Locate the cell with the specified text and output its [X, Y] center coordinate. 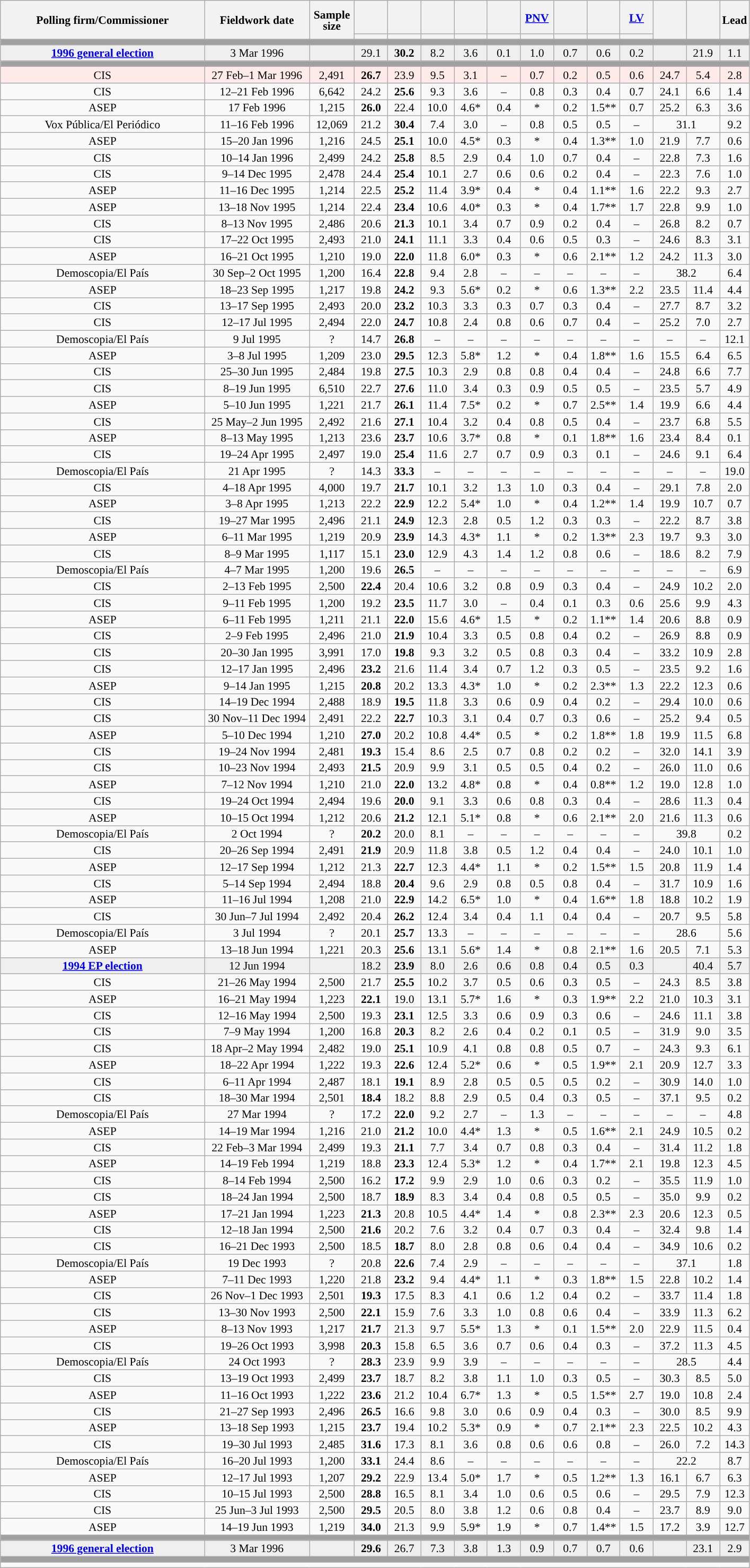
4–18 Apr 1995 [257, 488]
2,488 [332, 702]
11–16 Feb 1996 [257, 124]
16–20 Jul 1993 [257, 1461]
26.9 [670, 636]
21–27 Sep 1993 [257, 1411]
30 Nov–11 Dec 1994 [257, 719]
3,991 [332, 652]
30.4 [404, 124]
25 May–2 Jun 1995 [257, 421]
10–23 Nov 1994 [257, 768]
14–19 Jun 1993 [257, 1527]
39.8 [686, 833]
5–10 Dec 1994 [257, 735]
9–14 Dec 1995 [257, 174]
14–19 Mar 1994 [257, 1131]
20.1 [371, 933]
30 Sep–2 Oct 1995 [257, 272]
16.6 [404, 1411]
19.5 [404, 702]
5.7* [471, 999]
26.1 [404, 405]
13–18 Sep 1993 [257, 1428]
2,486 [332, 224]
20–30 Jan 1995 [257, 652]
5.9* [471, 1527]
7.2 [703, 1444]
37.2 [670, 1345]
32.4 [670, 1230]
13.4 [438, 1477]
2–13 Feb 1995 [257, 586]
25 Jun–3 Jul 1993 [257, 1511]
7.0 [703, 322]
Lead [735, 20]
18–30 Mar 1994 [257, 1097]
3.7* [471, 438]
5–10 Jun 1995 [257, 405]
1,208 [332, 900]
15.9 [404, 1312]
34.9 [670, 1247]
5.3 [735, 949]
31.6 [371, 1444]
1,211 [332, 619]
9–11 Feb 1995 [257, 603]
7–9 May 1994 [257, 1032]
31.7 [670, 883]
27.5 [404, 372]
19.4 [404, 1428]
6.2 [735, 1312]
2,481 [332, 752]
12–21 Feb 1996 [257, 91]
16–21 Dec 1993 [257, 1247]
20.7 [670, 916]
24 Oct 1993 [257, 1361]
13–19 Oct 1993 [257, 1378]
13–30 Nov 1993 [257, 1312]
12.8 [703, 785]
1,209 [332, 355]
4.5* [471, 141]
8–13 Nov 1995 [257, 224]
0.8** [603, 785]
28.5 [686, 1361]
5.5 [735, 421]
33.9 [670, 1312]
14.7 [371, 339]
6–11 Feb 1995 [257, 619]
6–11 Apr 1994 [257, 1081]
24.5 [371, 141]
10–15 Jul 1993 [257, 1494]
9.6 [438, 883]
11.2 [703, 1147]
11–16 Dec 1995 [257, 191]
25–30 Jun 1995 [257, 372]
10–14 Jan 1996 [257, 157]
16.2 [371, 1180]
6.7 [703, 1477]
12–16 May 1994 [257, 1016]
29.6 [371, 1549]
31.9 [670, 1032]
32.0 [670, 752]
16.4 [371, 272]
18.1 [371, 1081]
7.1 [703, 949]
31.4 [670, 1147]
3.5 [735, 1032]
2,484 [332, 372]
4.9 [735, 388]
3–8 Apr 1995 [257, 504]
5.5* [471, 1328]
17.5 [404, 1296]
21.8 [371, 1280]
18–24 Jan 1994 [257, 1197]
5.6 [735, 933]
12–18 Jan 1994 [257, 1230]
17.0 [371, 652]
21.5 [371, 768]
Fieldwork date [257, 20]
11.7 [438, 603]
8–9 Mar 1995 [257, 553]
33.7 [670, 1296]
12.5 [438, 1016]
13.2 [438, 785]
26 Nov–1 Dec 1993 [257, 1296]
6.5* [471, 900]
19.1 [404, 1081]
27 Mar 1994 [257, 1114]
2,482 [332, 1049]
14–19 Dec 1994 [257, 702]
7–11 Dec 1993 [257, 1280]
27.6 [404, 388]
5.0 [735, 1378]
2,485 [332, 1444]
18.5 [371, 1247]
4,000 [332, 488]
7.5* [471, 405]
2 Oct 1994 [257, 833]
31.1 [686, 124]
8.4 [703, 438]
6,510 [332, 388]
6.9 [735, 569]
29.2 [371, 1477]
PNV [537, 17]
28.3 [371, 1361]
19–27 Mar 1995 [257, 521]
13–18 Jun 1994 [257, 949]
26.2 [404, 916]
19–26 Oct 1993 [257, 1345]
16–21 May 1994 [257, 999]
8–19 Jun 1995 [257, 388]
25.5 [404, 983]
1,220 [332, 1280]
9.7 [438, 1328]
16.8 [371, 1032]
1994 EP election [103, 966]
4.0* [471, 207]
17.3 [404, 1444]
11–16 Oct 1993 [257, 1395]
2,478 [332, 174]
6,642 [332, 91]
10–15 Oct 1994 [257, 817]
3–8 Jul 1995 [257, 355]
5–14 Sep 1994 [257, 883]
15.1 [371, 553]
19 Dec 1993 [257, 1263]
13–18 Nov 1995 [257, 207]
12.2 [438, 504]
33.2 [670, 652]
35.5 [670, 1180]
5.8* [471, 355]
5.2* [471, 1064]
30.0 [670, 1411]
22.3 [670, 174]
Sample size [332, 20]
14.0 [703, 1081]
5.1* [471, 817]
5.4* [471, 504]
2.5** [603, 405]
30.9 [670, 1081]
30.3 [670, 1378]
11–16 Jul 1994 [257, 900]
24.0 [670, 850]
18–22 Apr 1994 [257, 1064]
Polling firm/Commissioner [103, 20]
2.5 [471, 752]
19.2 [371, 603]
16–21 Oct 1995 [257, 257]
20–26 Sep 1994 [257, 850]
12–17 Jul 1993 [257, 1477]
2–9 Feb 1995 [257, 636]
12,069 [332, 124]
2,497 [332, 455]
5.4 [703, 75]
12.9 [438, 553]
15.6 [438, 619]
3.9* [471, 191]
12–17 Jul 1995 [257, 322]
8–14 Feb 1994 [257, 1180]
28.8 [371, 1494]
40.4 [703, 966]
1.4** [603, 1527]
6–11 Mar 1995 [257, 536]
12–17 Jan 1995 [257, 669]
21 Apr 1995 [257, 471]
23.3 [404, 1164]
18.4 [371, 1097]
12–17 Sep 1994 [257, 867]
19–30 Jul 1993 [257, 1444]
12 Jun 1994 [257, 966]
15.8 [404, 1345]
3 Jul 1994 [257, 933]
11.6 [438, 455]
33.1 [371, 1461]
25.8 [404, 157]
17 Feb 1996 [257, 108]
8–13 May 1995 [257, 438]
14–19 Feb 1994 [257, 1164]
LV [637, 17]
30 Jun–7 Jul 1994 [257, 916]
14.1 [703, 752]
24.8 [670, 372]
27.0 [371, 735]
6.0* [471, 257]
27 Feb–1 Mar 1996 [257, 75]
4–7 Mar 1995 [257, 569]
9–14 Jan 1995 [257, 685]
33.3 [404, 471]
34.0 [371, 1527]
4.8 [735, 1114]
7–12 Nov 1994 [257, 785]
18.6 [670, 553]
35.0 [670, 1197]
27.7 [670, 305]
8–13 Nov 1993 [257, 1328]
2,487 [332, 1081]
17–22 Oct 1995 [257, 240]
21–26 May 1994 [257, 983]
3,998 [332, 1345]
10.7 [703, 504]
27.1 [404, 421]
4.8* [471, 785]
15.4 [404, 752]
17–21 Jan 1994 [257, 1213]
9 Jul 1995 [257, 339]
1,207 [332, 1477]
6.7* [471, 1395]
5.8 [735, 916]
15–20 Jan 1996 [257, 141]
16.1 [670, 1477]
6.1 [735, 1049]
1,117 [332, 553]
19–24 Apr 1995 [257, 455]
13–17 Sep 1995 [257, 305]
3.7 [471, 983]
18–23 Sep 1995 [257, 289]
16.5 [404, 1494]
30.2 [404, 53]
Vox Pública/El Periódico [103, 124]
14.2 [438, 900]
38.2 [686, 272]
29.4 [670, 702]
19–24 Nov 1994 [257, 752]
5.0* [471, 1477]
25.7 [404, 933]
18 Apr–2 May 1994 [257, 1049]
19–24 Oct 1994 [257, 800]
7.8 [703, 488]
15.5 [670, 355]
22 Feb–3 Mar 1994 [257, 1147]
